Capture the cell that displays the provided text and extract its (X, Y) central coordinate. 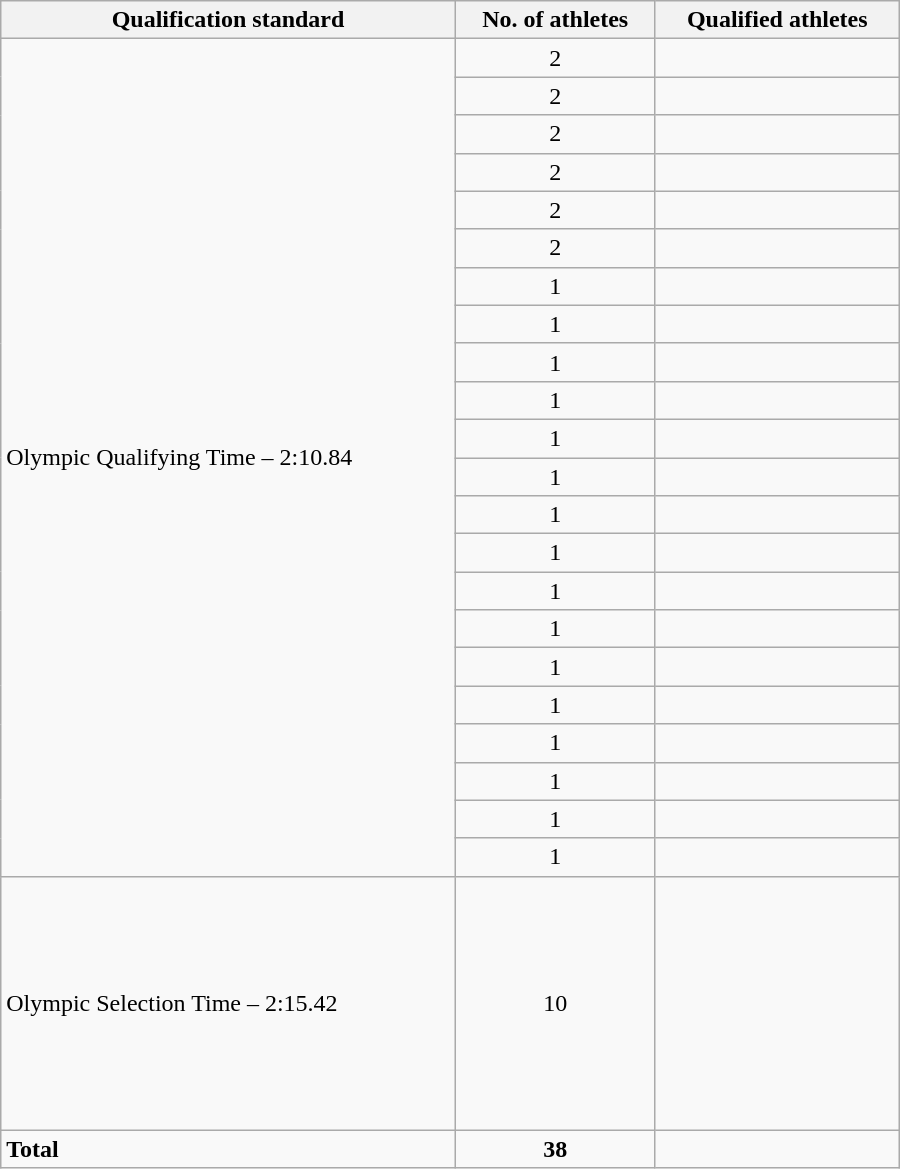
10 (555, 1003)
Olympic Selection Time – 2:15.42 (228, 1003)
Total (228, 1149)
38 (555, 1149)
Qualified athletes (777, 20)
No. of athletes (555, 20)
Qualification standard (228, 20)
Olympic Qualifying Time – 2:10.84 (228, 458)
